Scan for the cell matching the given text and deliver its (x, y) coordinate at center. 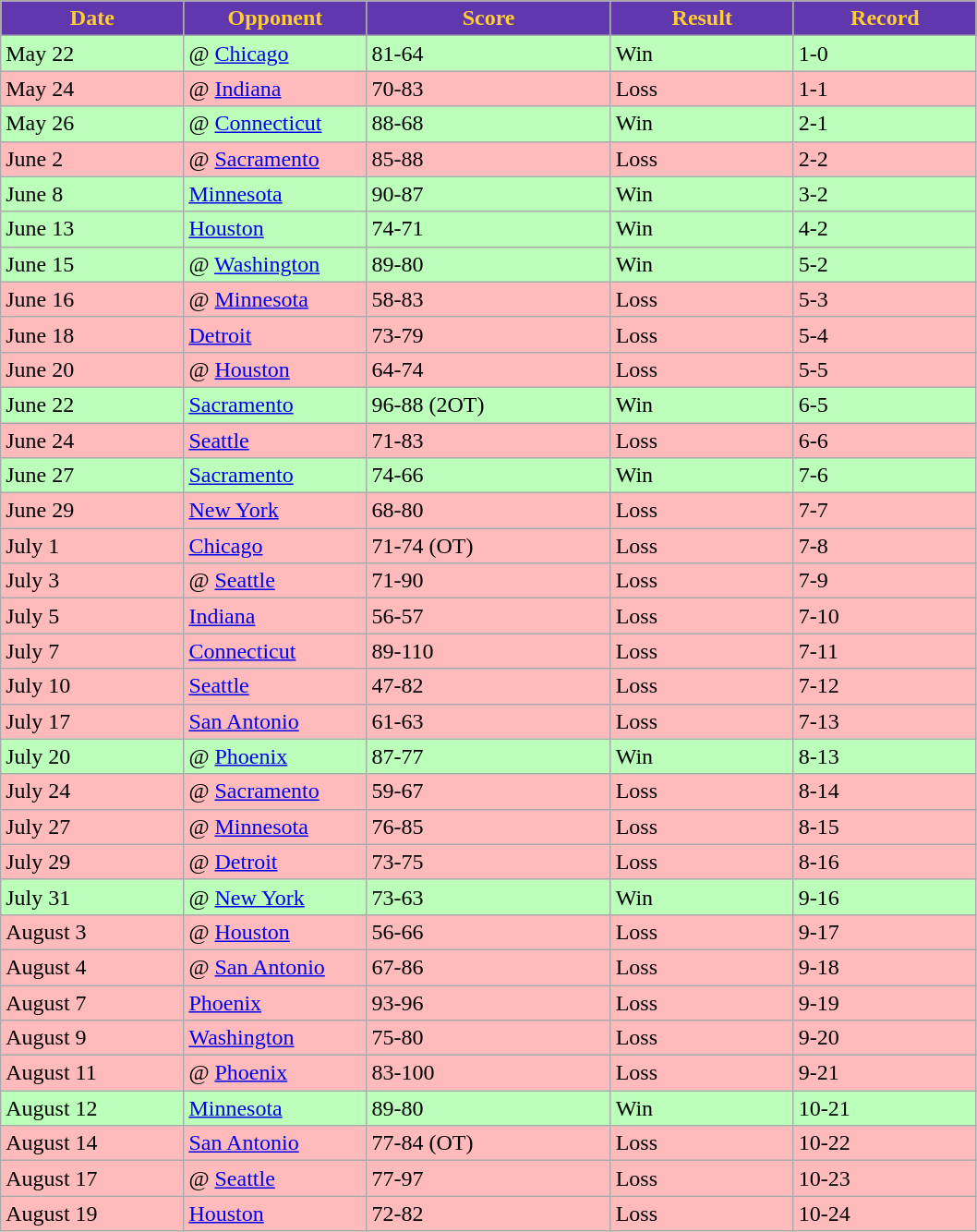
7-10 (885, 616)
72-82 (488, 1214)
73-75 (488, 862)
June 18 (92, 334)
59-67 (488, 791)
9-17 (885, 932)
93-96 (488, 1002)
July 10 (92, 686)
85-88 (488, 159)
9-19 (885, 1002)
July 3 (92, 581)
June 24 (92, 441)
77-84 (OT) (488, 1143)
June 22 (92, 405)
73-63 (488, 897)
July 7 (92, 651)
8-15 (885, 827)
Date (92, 18)
May 24 (92, 89)
81-64 (488, 54)
June 15 (92, 264)
August 4 (92, 967)
7-11 (885, 651)
@ Chicago (275, 54)
8-14 (885, 791)
7-8 (885, 546)
74-71 (488, 229)
August 11 (92, 1073)
6-6 (885, 441)
10-21 (885, 1108)
August 12 (92, 1108)
7-13 (885, 721)
10-23 (885, 1178)
June 8 (92, 194)
87-77 (488, 756)
July 17 (92, 721)
7-7 (885, 511)
@ Detroit (275, 862)
2-1 (885, 124)
August 9 (92, 1038)
August 3 (92, 932)
9-20 (885, 1038)
August 14 (92, 1143)
88-68 (488, 124)
Score (488, 18)
June 2 (92, 159)
6-5 (885, 405)
7-12 (885, 686)
83-100 (488, 1073)
August 17 (92, 1178)
June 13 (92, 229)
Indiana (275, 616)
Chicago (275, 546)
June 16 (92, 299)
May 22 (92, 54)
9-21 (885, 1073)
Result (702, 18)
August 7 (92, 1002)
75-80 (488, 1038)
@ Connecticut (275, 124)
Washington (275, 1038)
7-9 (885, 581)
73-79 (488, 334)
9-16 (885, 897)
71-90 (488, 581)
71-74 (OT) (488, 546)
8-16 (885, 862)
7-6 (885, 476)
July 31 (92, 897)
July 1 (92, 546)
10-24 (885, 1214)
5-3 (885, 299)
61-63 (488, 721)
70-83 (488, 89)
96-88 (2OT) (488, 405)
56-57 (488, 616)
@ San Antonio (275, 967)
47-82 (488, 686)
1-0 (885, 54)
68-80 (488, 511)
@ Indiana (275, 89)
@ Washington (275, 264)
June 29 (92, 511)
3-2 (885, 194)
8-13 (885, 756)
July 29 (92, 862)
2-2 (885, 159)
July 20 (92, 756)
56-66 (488, 932)
@ New York (275, 897)
July 27 (92, 827)
Record (885, 18)
74-66 (488, 476)
July 5 (92, 616)
9-18 (885, 967)
August 19 (92, 1214)
Phoenix (275, 1002)
64-74 (488, 369)
Detroit (275, 334)
4-2 (885, 229)
58-83 (488, 299)
89-110 (488, 651)
76-85 (488, 827)
1-1 (885, 89)
77-97 (488, 1178)
5-5 (885, 369)
5-4 (885, 334)
71-83 (488, 441)
June 27 (92, 476)
New York (275, 511)
5-2 (885, 264)
July 24 (92, 791)
June 20 (92, 369)
Opponent (275, 18)
67-86 (488, 967)
90-87 (488, 194)
10-22 (885, 1143)
Connecticut (275, 651)
May 26 (92, 124)
